Provide the (X, Y) coordinate of the cell's center where the given text is located.  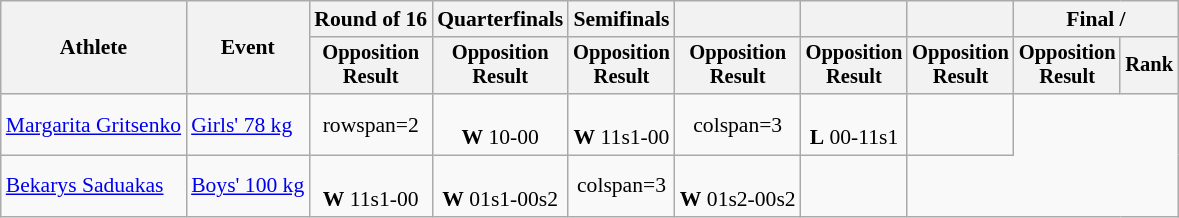
Athlete (94, 48)
L 00-11s1 (854, 124)
Event (248, 48)
Semifinals (622, 19)
Margarita Gritsenko (94, 124)
Boys' 100 kg (248, 186)
W 01s2-00s2 (738, 186)
Bekarys Saduakas (94, 186)
Girls' 78 kg (248, 124)
Rank (1149, 66)
W 01s1-00s2 (500, 186)
Round of 16 (370, 19)
rowspan=2 (370, 124)
Quarterfinals (500, 19)
Final / (1096, 19)
W 10-00 (500, 124)
